Extract the [x, y] coordinate from the center of the cell holding the provided text.  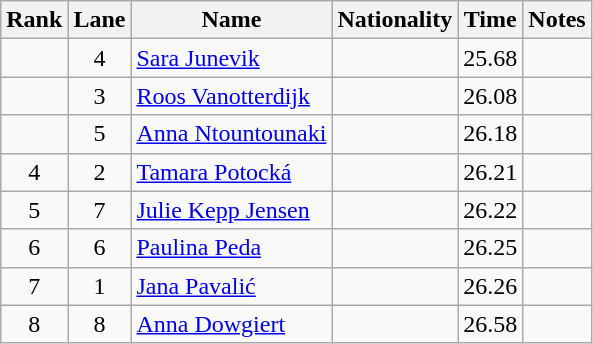
Jana Pavalić [232, 286]
26.25 [490, 248]
Anna Ntountounaki [232, 134]
3 [100, 96]
25.68 [490, 58]
26.58 [490, 324]
Tamara Potocká [232, 172]
Paulina Peda [232, 248]
Time [490, 20]
Rank [34, 20]
26.18 [490, 134]
Name [232, 20]
1 [100, 286]
Roos Vanotterdijk [232, 96]
Anna Dowgiert [232, 324]
Lane [100, 20]
Julie Kepp Jensen [232, 210]
2 [100, 172]
26.08 [490, 96]
26.26 [490, 286]
Notes [557, 20]
26.22 [490, 210]
Sara Junevik [232, 58]
Nationality [395, 20]
26.21 [490, 172]
